Determine the (x, y) coordinate at the center of the cell enclosing the given text.  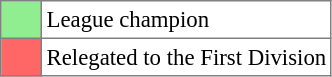
Relegated to the First Division (186, 57)
League champion (186, 20)
